Output the (X, Y) coordinate of the center of the cell containing the given text.  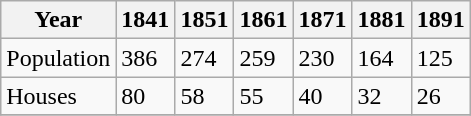
Year (58, 20)
1841 (146, 20)
80 (146, 96)
26 (440, 96)
164 (382, 58)
1861 (264, 20)
259 (264, 58)
58 (204, 96)
1891 (440, 20)
55 (264, 96)
230 (322, 58)
40 (322, 96)
Population (58, 58)
125 (440, 58)
1871 (322, 20)
274 (204, 58)
1881 (382, 20)
386 (146, 58)
32 (382, 96)
1851 (204, 20)
Houses (58, 96)
